Return the (x, y) coordinate for the center point of the cell that contains the specified text.  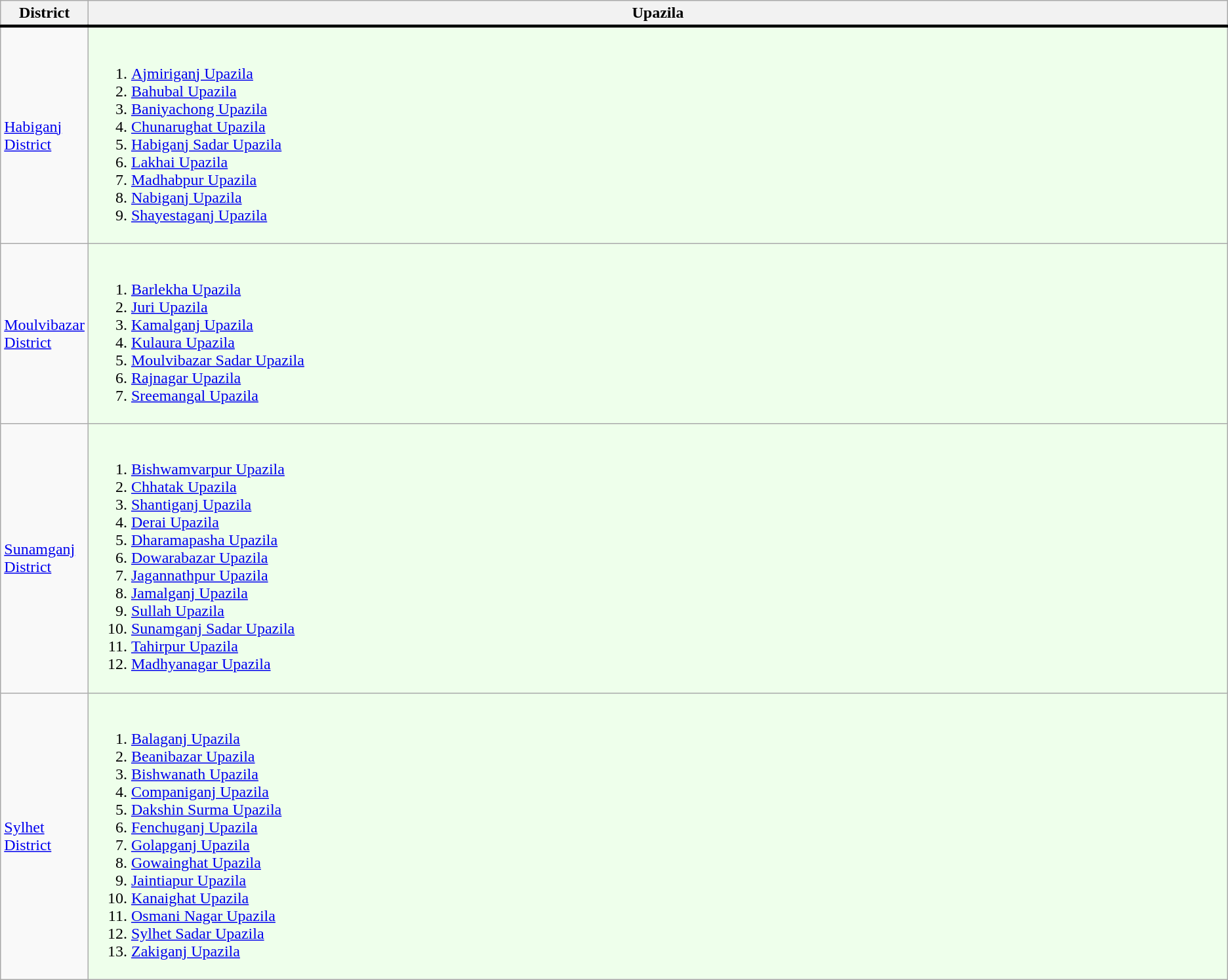
Barlekha UpazilaJuri UpazilaKamalganj UpazilaKulaura UpazilaMoulvibazar Sadar UpazilaRajnagar UpazilaSreemangal Upazila (657, 333)
Habiganj District (45, 135)
District (45, 14)
Moulvibazar District (45, 333)
Sunamganj District (45, 558)
Sylhet District (45, 836)
Upazila (657, 14)
